From the cell containing the given text, extract its center point as [X, Y] coordinate. 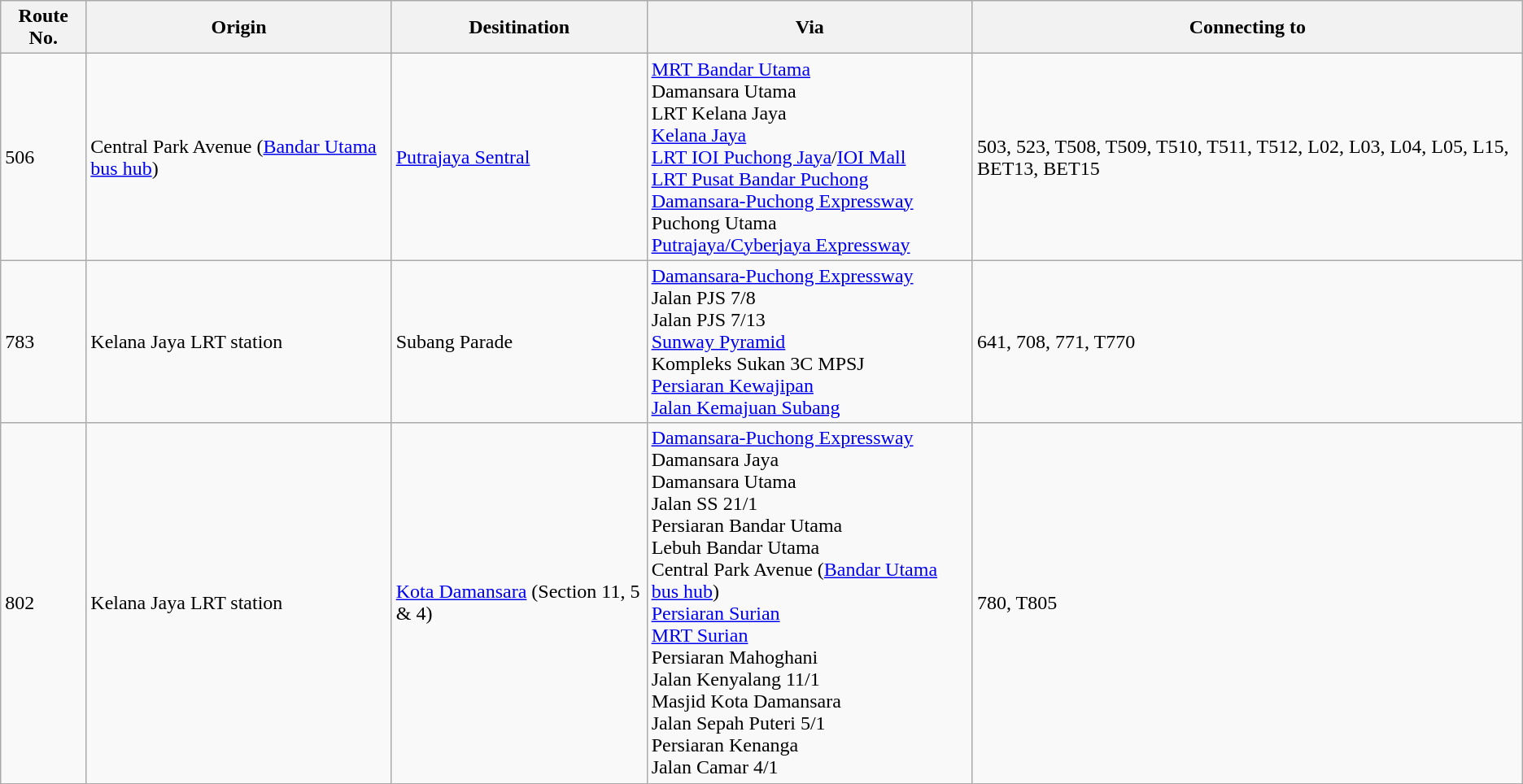
780, T805 [1247, 603]
Origin [239, 28]
783 [44, 342]
802 [44, 603]
Putrajaya Sentral [519, 157]
641, 708, 771, T770 [1247, 342]
Route No. [44, 28]
Subang Parade [519, 342]
Damansara-Puchong Expressway Jalan PJS 7/8 Jalan PJS 7/13 Sunway Pyramid Kompleks Sukan 3C MPSJ Persiaran Kewajipan Jalan Kemajuan Subang [810, 342]
Connecting to [1247, 28]
503, 523, T508, T509, T510, T511, T512, L02, L03, L04, L05, L15, BET13, BET15 [1247, 157]
Kota Damansara (Section 11, 5 & 4) [519, 603]
Desitination [519, 28]
506 [44, 157]
Via [810, 28]
Central Park Avenue (Bandar Utama bus hub) [239, 157]
